Identify which cell holds the provided text, then report its [x, y] central coordinate. 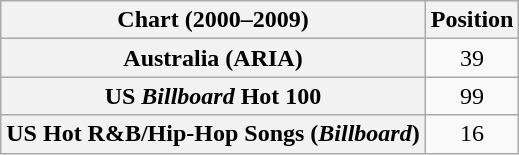
99 [472, 96]
39 [472, 58]
Chart (2000–2009) [213, 20]
Australia (ARIA) [213, 58]
16 [472, 134]
US Hot R&B/Hip-Hop Songs (Billboard) [213, 134]
US Billboard Hot 100 [213, 96]
Position [472, 20]
